Pinpoint the cell where the given text exists, returning its [X, Y] midpoint coordinate. 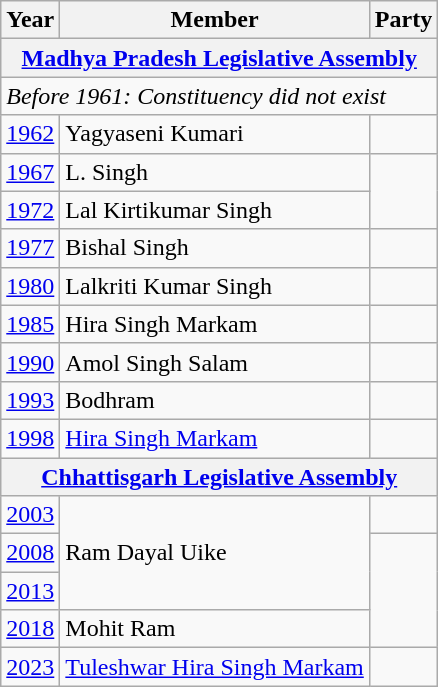
Chhattisgarh Legislative Assembly [220, 477]
1977 [30, 248]
Madhya Pradesh Legislative Assembly [220, 58]
2013 [30, 591]
2018 [30, 629]
Ram Dayal Uike [214, 553]
1985 [30, 324]
Year [30, 20]
Member [214, 20]
Yagyaseni Kumari [214, 134]
Party [403, 20]
Lal Kirtikumar Singh [214, 210]
1998 [30, 438]
Lalkriti Kumar Singh [214, 286]
Before 1961: Constituency did not exist [220, 96]
2003 [30, 515]
Bodhram [214, 400]
1993 [30, 400]
1980 [30, 286]
1962 [30, 134]
Bishal Singh [214, 248]
1967 [30, 172]
2008 [30, 553]
L. Singh [214, 172]
2023 [30, 667]
Tuleshwar Hira Singh Markam [214, 667]
1972 [30, 210]
Mohit Ram [214, 629]
1990 [30, 362]
Amol Singh Salam [214, 362]
